Extract the [x, y] coordinate from the center of the cell holding the provided text.  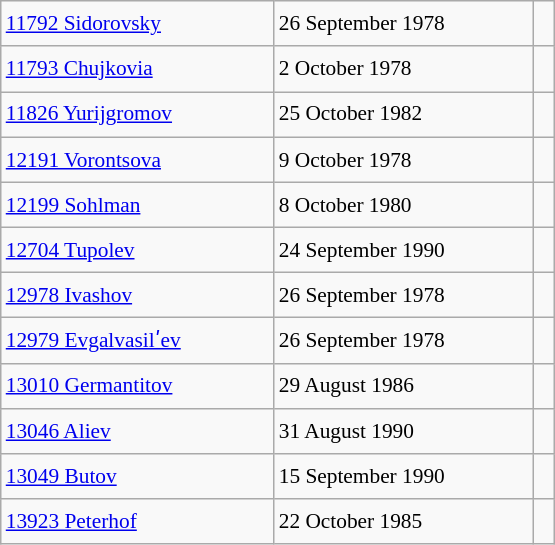
12191 Vorontsova [138, 160]
31 August 1990 [404, 430]
12978 Ivashov [138, 296]
24 September 1990 [404, 250]
13049 Butov [138, 476]
12704 Tupolev [138, 250]
13010 Germantitov [138, 386]
11792 Sidorovsky [138, 24]
29 August 1986 [404, 386]
22 October 1985 [404, 522]
11826 Yurijgromov [138, 114]
8 October 1980 [404, 204]
12979 Evgalvasilʹev [138, 340]
25 October 1982 [404, 114]
12199 Sohlman [138, 204]
13046 Aliev [138, 430]
9 October 1978 [404, 160]
13923 Peterhof [138, 522]
11793 Chujkovia [138, 68]
2 October 1978 [404, 68]
15 September 1990 [404, 476]
